Scan for the cell matching the given text and deliver its (X, Y) coordinate at center. 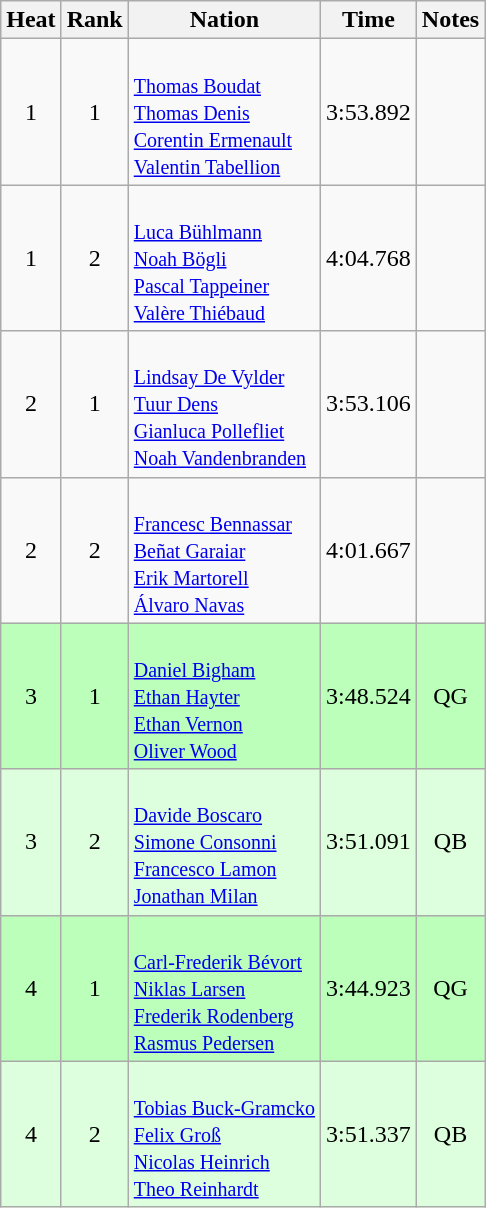
Davide BoscaroSimone ConsonniFrancesco LamonJonathan Milan (224, 842)
Luca BühlmannNoah BögliPascal TappeinerValère Thiébaud (224, 258)
3:53.892 (369, 112)
3:44.923 (369, 988)
Nation (224, 20)
3:51.091 (369, 842)
Lindsay De VylderTuur DensGianluca PolleflietNoah Vandenbranden (224, 404)
Notes (450, 20)
3:48.524 (369, 696)
Thomas BoudatThomas DenisCorentin ErmenaultValentin Tabellion (224, 112)
Heat (31, 20)
3:53.106 (369, 404)
4:01.667 (369, 550)
4:04.768 (369, 258)
Daniel BighamEthan HayterEthan VernonOliver Wood (224, 696)
Rank (94, 20)
Carl-Frederik BévortNiklas LarsenFrederik RodenbergRasmus Pedersen (224, 988)
Tobias Buck-GramckoFelix GroßNicolas HeinrichTheo Reinhardt (224, 1134)
Time (369, 20)
Francesc BennassarBeñat GaraiarErik MartorellÁlvaro Navas (224, 550)
3:51.337 (369, 1134)
